Detect which cell encompasses the target text, then output its (X, Y) center coordinate. 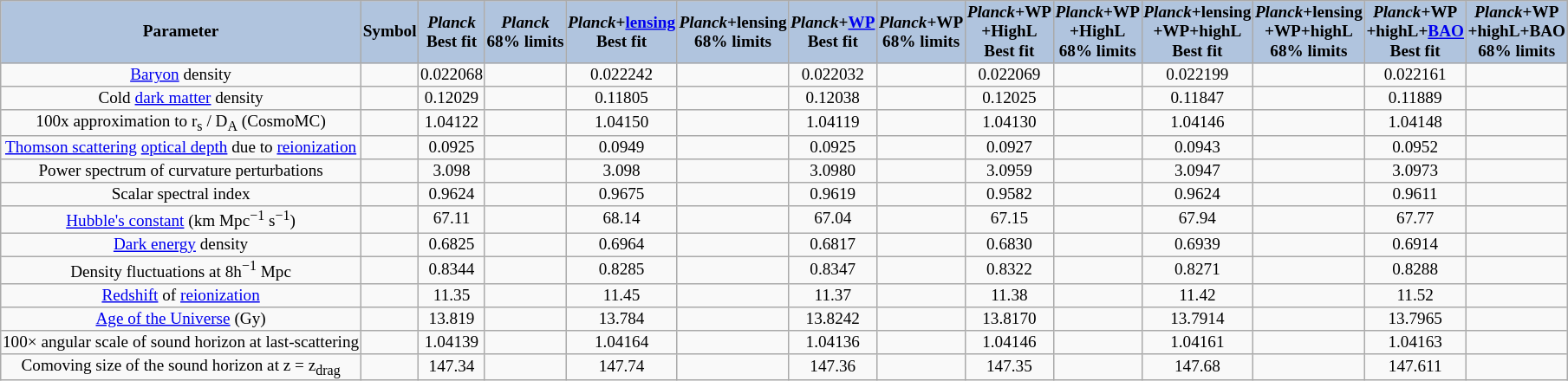
0.11805 (622, 99)
0.022161 (1415, 74)
Baryon density (181, 74)
3.0947 (1198, 170)
100× angular scale of sound horizon at last-scattering (181, 343)
Planck 68% limits (525, 32)
Planck+lensing +WP+highL Best fit (1198, 32)
Cold dark matter density (181, 99)
Symbol (389, 32)
0.022068 (452, 74)
Planck+WP +HighL 68% limits (1097, 32)
147.34 (452, 367)
0.12029 (452, 99)
11.38 (1009, 296)
0.9611 (1415, 194)
Thomson scattering optical depth due to reionization (181, 147)
0.8285 (622, 270)
11.52 (1415, 296)
0.11889 (1415, 99)
13.784 (622, 319)
68.14 (622, 219)
0.022069 (1009, 74)
3.0980 (833, 170)
Planck+lensing Best fit (622, 32)
Planck+WP 68% limits (921, 32)
Hubble's constant (km Mpc−1 s−1) (181, 219)
13.8170 (1009, 319)
Power spectrum of curvature perturbations (181, 170)
0.8344 (452, 270)
Planck+lensing +WP+highL 68% limits (1309, 32)
Redshift of reionization (181, 296)
0.8271 (1198, 270)
Age of the Universe (Gy) (181, 319)
Planck+WP Best fit (833, 32)
67.11 (452, 219)
0.6964 (622, 244)
1.04119 (833, 123)
1.04161 (1198, 343)
Planck+WP +highL+BAO Best fit (1415, 32)
11.45 (622, 296)
67.04 (833, 219)
11.37 (833, 296)
0.0952 (1415, 147)
147.36 (833, 367)
0.11847 (1198, 99)
67.94 (1198, 219)
0.6914 (1415, 244)
3.0959 (1009, 170)
1.04148 (1415, 123)
1.04130 (1009, 123)
0.0949 (622, 147)
0.8322 (1009, 270)
13.7914 (1198, 319)
0.6825 (452, 244)
100x approximation to rs / DA (CosmoMC) (181, 123)
67.15 (1009, 219)
1.04136 (833, 343)
0.8288 (1415, 270)
1.04122 (452, 123)
0.12025 (1009, 99)
13.7965 (1415, 319)
147.68 (1198, 367)
0.0927 (1009, 147)
Parameter (181, 32)
1.04150 (622, 123)
0.12038 (833, 99)
Comoving size of the sound horizon at z = zdrag (181, 367)
147.35 (1009, 367)
0.9582 (1009, 194)
0.6830 (1009, 244)
Planck+WP +highL+BAO 68% limits (1517, 32)
0.022199 (1198, 74)
147.74 (622, 367)
11.42 (1198, 296)
1.04163 (1415, 343)
3.0973 (1415, 170)
Planck+WP +HighL Best fit (1009, 32)
Dark energy density (181, 244)
0.022032 (833, 74)
13.819 (452, 319)
13.8242 (833, 319)
Density fluctuations at 8h−1 Mpc (181, 270)
1.04139 (452, 343)
147.611 (1415, 367)
Planck Best fit (452, 32)
0.9619 (833, 194)
0.022242 (622, 74)
1.04164 (622, 343)
Scalar spectral index (181, 194)
0.6817 (833, 244)
0.0943 (1198, 147)
11.35 (452, 296)
Planck+lensing 68% limits (733, 32)
0.8347 (833, 270)
0.6939 (1198, 244)
0.9675 (622, 194)
67.77 (1415, 219)
